Locate the cell with the specified text and output its [x, y] center coordinate. 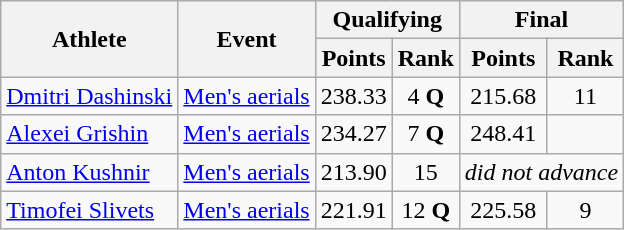
Alexei Grishin [90, 134]
12 Q [426, 210]
Athlete [90, 39]
did not advance [541, 172]
Anton Kushnir [90, 172]
248.41 [503, 134]
Event [246, 39]
238.33 [354, 96]
7 Q [426, 134]
215.68 [503, 96]
Timofei Slivets [90, 210]
4 Q [426, 96]
11 [586, 96]
Dmitri Dashinski [90, 96]
Final [541, 20]
225.58 [503, 210]
9 [586, 210]
Qualifying [387, 20]
221.91 [354, 210]
234.27 [354, 134]
213.90 [354, 172]
15 [426, 172]
